From the cell containing the given text, extract its center point as (X, Y) coordinate. 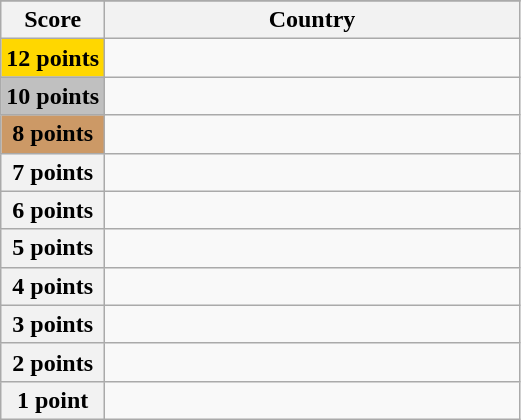
5 points (53, 248)
Country (312, 20)
8 points (53, 134)
2 points (53, 362)
10 points (53, 96)
3 points (53, 324)
1 point (53, 400)
4 points (53, 286)
Score (53, 20)
6 points (53, 210)
12 points (53, 58)
7 points (53, 172)
